Pinpoint the cell where the given text exists, returning its (x, y) midpoint coordinate. 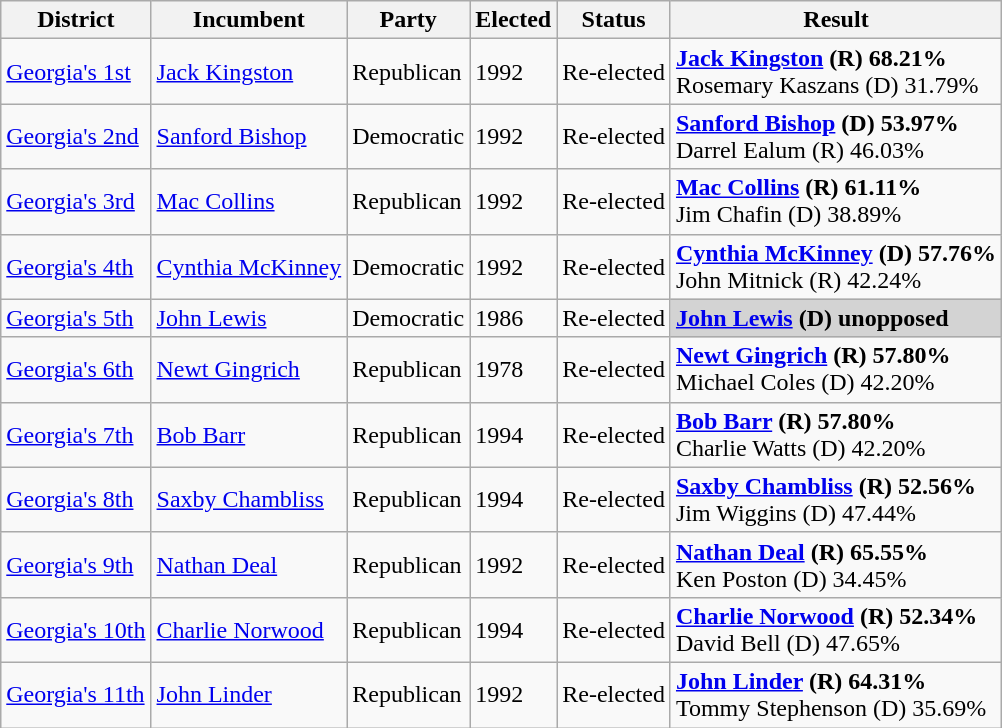
Newt Gingrich (R) 57.80%Michael Coles (D) 42.20% (836, 370)
Bob Barr (249, 434)
Sanford Bishop (D) 53.97%Darrel Ealum (R) 46.03% (836, 136)
Jack Kingston (249, 72)
Sanford Bishop (249, 136)
1978 (514, 370)
Incumbent (249, 20)
Cynthia McKinney (D) 57.76%John Mitnick (R) 42.24% (836, 266)
Georgia's 5th (76, 318)
Charlie Norwood (R) 52.34%David Bell (D) 47.65% (836, 630)
Georgia's 4th (76, 266)
Newt Gingrich (249, 370)
Charlie Norwood (249, 630)
Cynthia McKinney (249, 266)
John Lewis (249, 318)
Result (836, 20)
Status (614, 20)
Georgia's 3rd (76, 202)
Georgia's 2nd (76, 136)
Mac Collins (R) 61.11%Jim Chafin (D) 38.89% (836, 202)
Mac Collins (249, 202)
Saxby Chambliss (249, 500)
Georgia's 7th (76, 434)
Nathan Deal (R) 65.55%Ken Poston (D) 34.45% (836, 564)
Georgia's 10th (76, 630)
John Linder (249, 694)
Georgia's 8th (76, 500)
Party (408, 20)
Georgia's 9th (76, 564)
John Linder (R) 64.31%Tommy Stephenson (D) 35.69% (836, 694)
Georgia's 6th (76, 370)
Georgia's 11th (76, 694)
1986 (514, 318)
District (76, 20)
Saxby Chambliss (R) 52.56%Jim Wiggins (D) 47.44% (836, 500)
Jack Kingston (R) 68.21%Rosemary Kaszans (D) 31.79% (836, 72)
Nathan Deal (249, 564)
Bob Barr (R) 57.80%Charlie Watts (D) 42.20% (836, 434)
Georgia's 1st (76, 72)
Elected (514, 20)
John Lewis (D) unopposed (836, 318)
